Pinpoint the cell where the given text exists, returning its [x, y] midpoint coordinate. 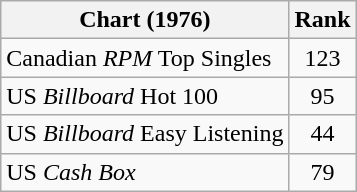
US Cash Box [145, 172]
123 [322, 58]
Canadian RPM Top Singles [145, 58]
79 [322, 172]
44 [322, 134]
US Billboard Easy Listening [145, 134]
Chart (1976) [145, 20]
Rank [322, 20]
95 [322, 96]
US Billboard Hot 100 [145, 96]
